Return [x, y] of the center of cell containing provided text 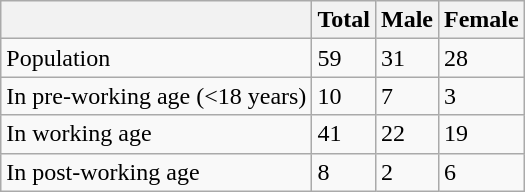
41 [344, 134]
Total [344, 20]
22 [406, 134]
31 [406, 58]
8 [344, 172]
2 [406, 172]
7 [406, 96]
6 [481, 172]
In working age [156, 134]
28 [481, 58]
In post-working age [156, 172]
Male [406, 20]
Population [156, 58]
3 [481, 96]
Female [481, 20]
10 [344, 96]
19 [481, 134]
59 [344, 58]
In pre-working age (<18 years) [156, 96]
